Detect which cell encompasses the target text, then output its [X, Y] center coordinate. 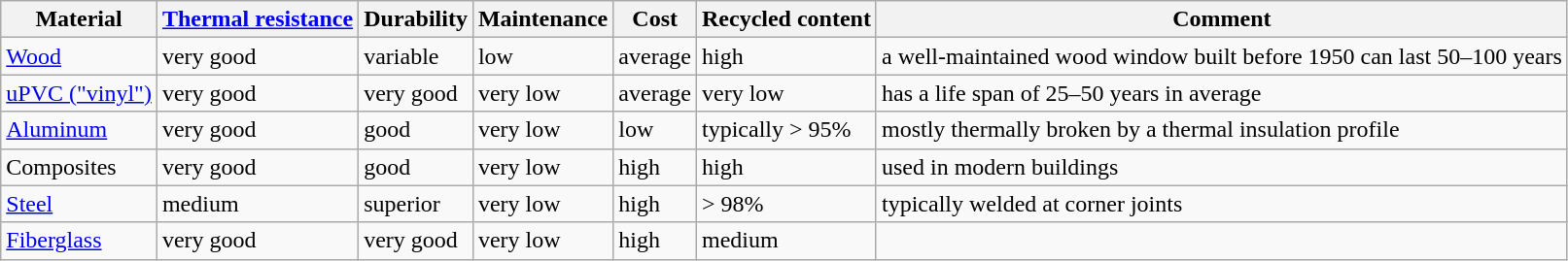
Cost [655, 19]
typically welded at corner joints [1221, 204]
Material [80, 19]
superior [416, 204]
uPVC ("vinyl") [80, 93]
Comment [1221, 19]
has a life span of 25–50 years in average [1221, 93]
variable [416, 56]
> 98% [785, 204]
mostly thermally broken by a thermal insulation profile [1221, 130]
Recycled content [785, 19]
Thermal resistance [257, 19]
typically > 95% [785, 130]
Durability [416, 19]
Composites [80, 167]
Maintenance [542, 19]
a well-maintained wood window built before 1950 can last 50–100 years [1221, 56]
Steel [80, 204]
Aluminum [80, 130]
Wood [80, 56]
used in modern buildings [1221, 167]
Fiberglass [80, 241]
